Identify which cell holds the provided text, then report its [X, Y] central coordinate. 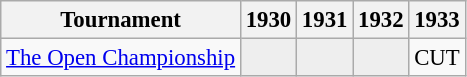
1930 [268, 20]
1931 [325, 20]
CUT [437, 58]
1933 [437, 20]
1932 [381, 20]
Tournament [121, 20]
The Open Championship [121, 58]
